Identify which cell holds the provided text, then report its [x, y] central coordinate. 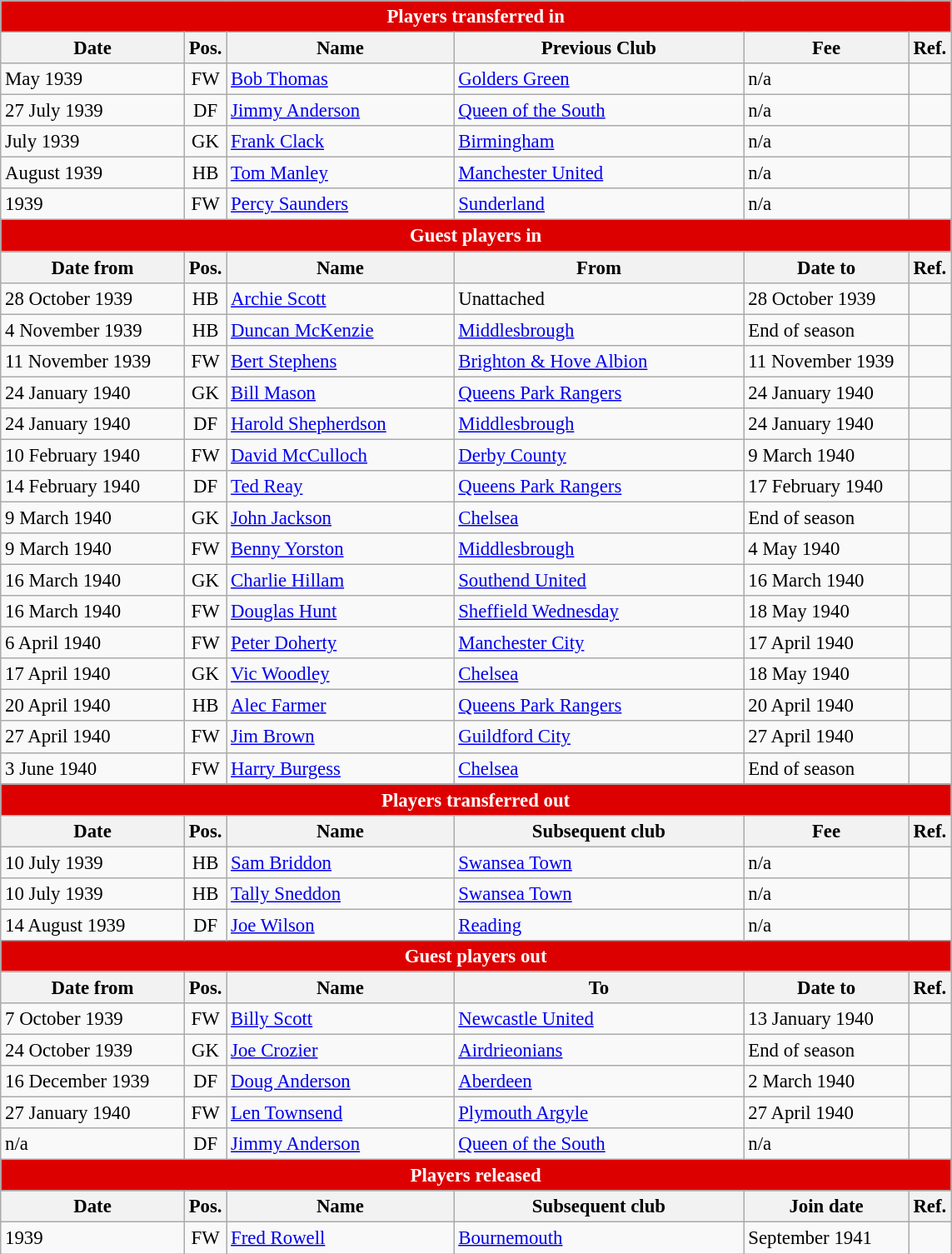
Benny Yorston [340, 549]
To [599, 987]
Brighton & Hove Albion [599, 361]
Manchester City [599, 643]
14 August 1939 [93, 925]
Sunderland [599, 204]
27 January 1940 [93, 1113]
Tom Manley [340, 173]
Airdrieonians [599, 1051]
Players released [476, 1176]
Sheffield Wednesday [599, 612]
2 March 1940 [826, 1082]
7 October 1939 [93, 1019]
6 April 1940 [93, 643]
Peter Doherty [340, 643]
Bournemouth [599, 1238]
Guest players out [476, 957]
Frank Clack [340, 142]
Bob Thomas [340, 79]
17 February 1940 [826, 487]
Previous Club [599, 48]
From [599, 267]
Plymouth Argyle [599, 1113]
13 January 1940 [826, 1019]
Joe Crozier [340, 1051]
Bert Stephens [340, 361]
Duncan McKenzie [340, 330]
Southend United [599, 581]
Derby County [599, 455]
Alec Farmer [340, 706]
Bill Mason [340, 392]
Fred Rowell [340, 1238]
Harry Burgess [340, 768]
Percy Saunders [340, 204]
Vic Woodley [340, 674]
July 1939 [93, 142]
Billy Scott [340, 1019]
4 November 1939 [93, 330]
September 1941 [826, 1238]
Charlie Hillam [340, 581]
Doug Anderson [340, 1082]
Len Townsend [340, 1113]
Manchester United [599, 173]
Sam Briddon [340, 862]
Unattached [599, 298]
Archie Scott [340, 298]
Jim Brown [340, 737]
10 February 1940 [93, 455]
16 December 1939 [93, 1082]
27 July 1939 [93, 111]
Guildford City [599, 737]
Tally Sneddon [340, 894]
Reading [599, 925]
4 May 1940 [826, 549]
14 February 1940 [93, 487]
Ted Reay [340, 487]
Harold Shepherdson [340, 424]
Birmingham [599, 142]
24 October 1939 [93, 1051]
Newcastle United [599, 1019]
Golders Green [599, 79]
Join date [826, 1207]
May 1939 [93, 79]
Guest players in [476, 236]
Players transferred out [476, 800]
August 1939 [93, 173]
3 June 1940 [93, 768]
Douglas Hunt [340, 612]
David McCulloch [340, 455]
Joe Wilson [340, 925]
John Jackson [340, 517]
Players transferred in [476, 17]
Aberdeen [599, 1082]
